Scan for the cell matching the given text and deliver its (x, y) coordinate at center. 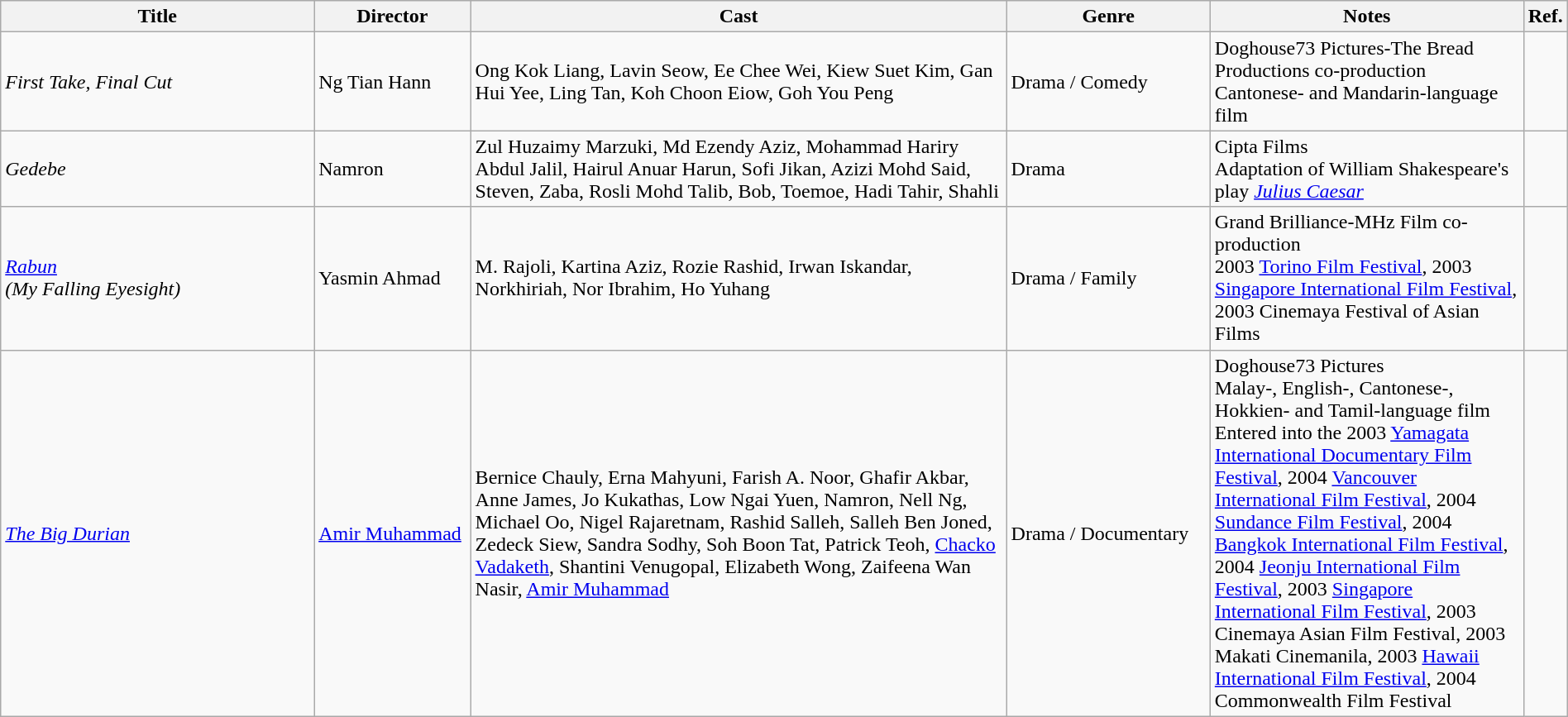
Grand Brilliance-MHz Film co-production2003 Torino Film Festival, 2003 Singapore International Film Festival, 2003 Cinemaya Festival of Asian Films (1366, 278)
Cipta FilmsAdaptation of William Shakespeare's play Julius Caesar (1366, 169)
Drama / Documentary (1108, 533)
Ng Tian Hann (392, 81)
Title (157, 17)
M. Rajoli, Kartina Aziz, Rozie Rashid, Irwan Iskandar, Norkhiriah, Nor Ibrahim, Ho Yuhang (739, 278)
Genre (1108, 17)
Ong Kok Liang, Lavin Seow, Ee Chee Wei, Kiew Suet Kim, Gan Hui Yee, Ling Tan, Koh Choon Eiow, Goh You Peng (739, 81)
Cast (739, 17)
Notes (1366, 17)
Drama / Comedy (1108, 81)
Ref. (1545, 17)
Drama (1108, 169)
Director (392, 17)
Yasmin Ahmad (392, 278)
Rabun(My Falling Eyesight) (157, 278)
The Big Durian (157, 533)
First Take, Final Cut (157, 81)
Drama / Family (1108, 278)
Gedebe (157, 169)
Namron (392, 169)
Doghouse73 Pictures-The Bread Productions co-productionCantonese- and Mandarin-language film (1366, 81)
Amir Muhammad (392, 533)
